Scan for the cell matching the given text and deliver its [x, y] coordinate at center. 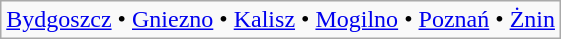
Bydgoszcz • Gniezno • Kalisz • Mogilno • Poznań • Żnin [281, 20]
